Capture the cell that displays the provided text and extract its (X, Y) central coordinate. 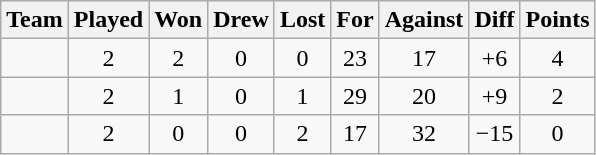
20 (424, 96)
For (355, 20)
Lost (302, 20)
32 (424, 134)
−15 (494, 134)
Diff (494, 20)
Played (108, 20)
+6 (494, 58)
Won (178, 20)
Team (35, 20)
Points (558, 20)
Against (424, 20)
+9 (494, 96)
Drew (242, 20)
4 (558, 58)
23 (355, 58)
29 (355, 96)
